Extract the [x, y] coordinate from the center of the cell holding the provided text.  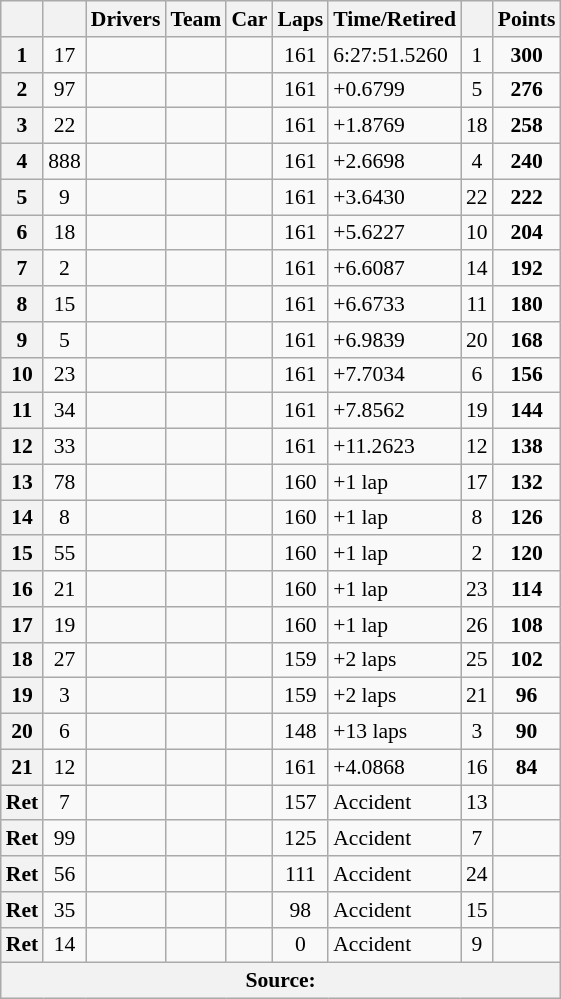
90 [527, 732]
Laps [300, 19]
56 [64, 874]
98 [300, 910]
192 [527, 269]
156 [527, 375]
Team [196, 19]
Car [249, 19]
84 [527, 767]
+7.8562 [394, 411]
108 [527, 625]
300 [527, 55]
+6.9839 [394, 340]
78 [64, 482]
+5.6227 [394, 233]
27 [64, 660]
+1.8769 [394, 126]
132 [527, 482]
276 [527, 90]
26 [477, 625]
258 [527, 126]
888 [64, 162]
24 [477, 874]
148 [300, 732]
+6.6733 [394, 304]
34 [64, 411]
33 [64, 447]
180 [527, 304]
96 [527, 696]
125 [300, 839]
114 [527, 589]
35 [64, 910]
157 [300, 803]
204 [527, 233]
99 [64, 839]
25 [477, 660]
+2.6698 [394, 162]
222 [527, 197]
144 [527, 411]
97 [64, 90]
+0.6799 [394, 90]
Points [527, 19]
Source: [281, 981]
Time/Retired [394, 19]
+13 laps [394, 732]
+3.6430 [394, 197]
+4.0868 [394, 767]
+6.6087 [394, 269]
240 [527, 162]
168 [527, 340]
6:27:51.5260 [394, 55]
120 [527, 554]
111 [300, 874]
+11.2623 [394, 447]
138 [527, 447]
0 [300, 945]
+7.7034 [394, 375]
Drivers [126, 19]
102 [527, 660]
126 [527, 518]
55 [64, 554]
